Pinpoint the cell where the given text exists, returning its (X, Y) midpoint coordinate. 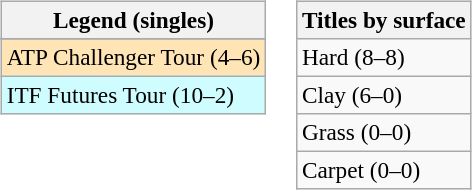
ATP Challenger Tour (4–6) (133, 57)
Hard (8–8) (384, 57)
Legend (singles) (133, 20)
Clay (6–0) (384, 95)
Grass (0–0) (384, 133)
Titles by surface (384, 20)
Carpet (0–0) (384, 171)
ITF Futures Tour (10–2) (133, 95)
